Capture the cell that displays the provided text and extract its [X, Y] central coordinate. 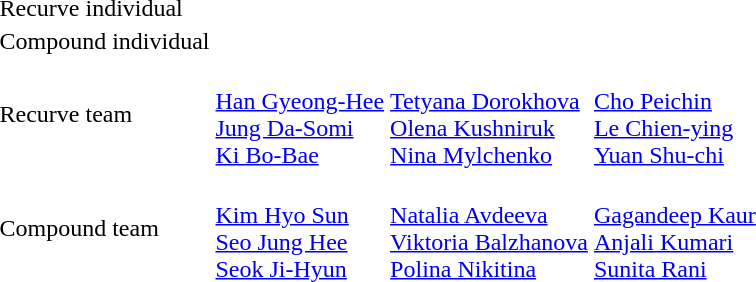
Tetyana Dorokhova Olena KushnirukNina Mylchenko [490, 114]
Han Gyeong-Hee Jung Da-SomiKi Bo-Bae [300, 114]
